Determine the [X, Y] coordinate at the center of the cell enclosing the given text.  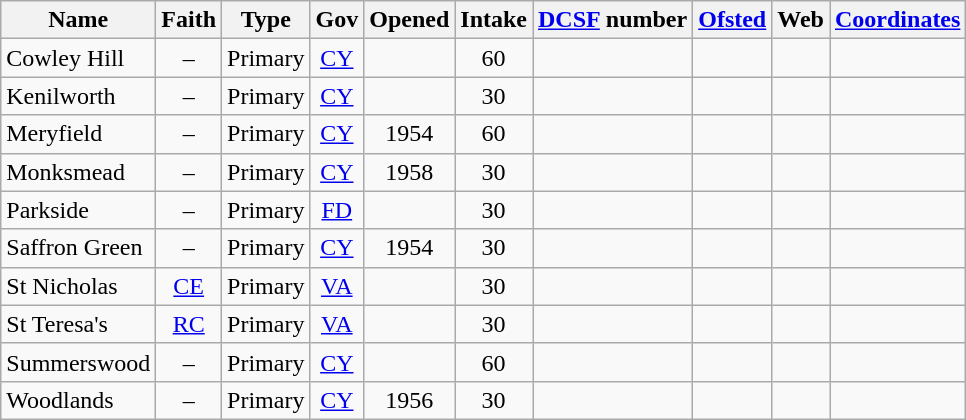
Opened [410, 20]
RC [189, 324]
Kenilworth [78, 96]
Meryfield [78, 134]
Monksmead [78, 172]
CE [189, 286]
St Nicholas [78, 286]
Saffron Green [78, 248]
1956 [410, 400]
Faith [189, 20]
Parkside [78, 210]
Coordinates [898, 20]
FD [337, 210]
Web [801, 20]
Woodlands [78, 400]
St Teresa's [78, 324]
1958 [410, 172]
Name [78, 20]
Intake [494, 20]
DCSF number [612, 20]
Type [266, 20]
Summerswood [78, 362]
Gov [337, 20]
Ofsted [732, 20]
Cowley Hill [78, 58]
